Search for the cell housing the specified text and yield its [x, y] center coordinate. 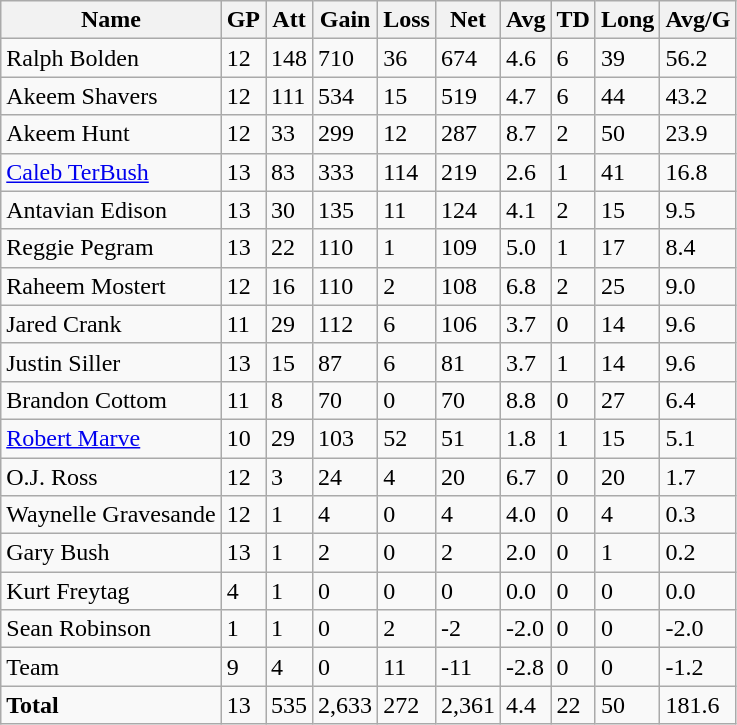
Akeem Shavers [111, 96]
33 [290, 134]
2.6 [526, 172]
2,361 [468, 705]
81 [468, 362]
299 [346, 134]
287 [468, 134]
674 [468, 58]
52 [407, 438]
535 [290, 705]
333 [346, 172]
GP [243, 20]
4.4 [526, 705]
Reggie Pegram [111, 248]
-1.2 [698, 667]
Gain [346, 20]
27 [627, 400]
44 [627, 96]
6.8 [526, 286]
534 [346, 96]
Justin Siller [111, 362]
-11 [468, 667]
Avg [526, 20]
56.2 [698, 58]
O.J. Ross [111, 477]
106 [468, 324]
8.8 [526, 400]
2.0 [526, 553]
Robert Marve [111, 438]
1.7 [698, 477]
181.6 [698, 705]
103 [346, 438]
Long [627, 20]
5.1 [698, 438]
87 [346, 362]
8.7 [526, 134]
TD [573, 20]
Akeem Hunt [111, 134]
135 [346, 210]
4.1 [526, 210]
Team [111, 667]
Gary Bush [111, 553]
4.7 [526, 96]
Total [111, 705]
51 [468, 438]
30 [290, 210]
17 [627, 248]
-2 [468, 629]
109 [468, 248]
Caleb TerBush [111, 172]
6.4 [698, 400]
Raheem Mostert [111, 286]
3 [290, 477]
16 [290, 286]
43.2 [698, 96]
108 [468, 286]
23.9 [698, 134]
Name [111, 20]
112 [346, 324]
25 [627, 286]
Kurt Freytag [111, 591]
4.6 [526, 58]
10 [243, 438]
9 [243, 667]
Ralph Bolden [111, 58]
111 [290, 96]
Brandon Cottom [111, 400]
Avg/G [698, 20]
39 [627, 58]
9.5 [698, 210]
Att [290, 20]
114 [407, 172]
4.0 [526, 515]
1.8 [526, 438]
16.8 [698, 172]
519 [468, 96]
24 [346, 477]
8.4 [698, 248]
Loss [407, 20]
Sean Robinson [111, 629]
Jared Crank [111, 324]
Antavian Edison [111, 210]
36 [407, 58]
148 [290, 58]
41 [627, 172]
0.2 [698, 553]
2,633 [346, 705]
710 [346, 58]
5.0 [526, 248]
Net [468, 20]
83 [290, 172]
272 [407, 705]
0.3 [698, 515]
-2.8 [526, 667]
Waynelle Gravesande [111, 515]
6.7 [526, 477]
219 [468, 172]
124 [468, 210]
8 [290, 400]
9.0 [698, 286]
